Search for the cell housing the specified text and yield its [X, Y] center coordinate. 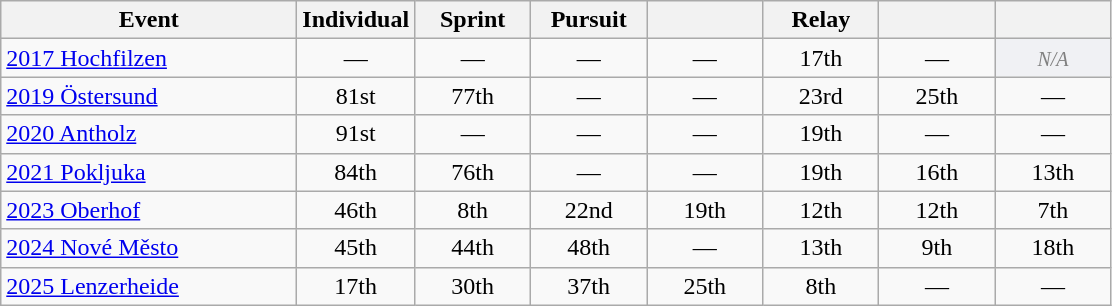
7th [1053, 210]
76th [473, 172]
45th [356, 248]
44th [473, 248]
84th [356, 172]
2023 Oberhof [149, 210]
48th [589, 248]
77th [473, 96]
Event [149, 20]
Relay [821, 20]
N/A [1053, 58]
81st [356, 96]
37th [589, 286]
2019 Östersund [149, 96]
46th [356, 210]
18th [1053, 248]
2020 Antholz [149, 134]
22nd [589, 210]
16th [937, 172]
30th [473, 286]
2021 Pokljuka [149, 172]
2025 Lenzerheide [149, 286]
2024 Nové Město [149, 248]
9th [937, 248]
91st [356, 134]
Pursuit [589, 20]
23rd [821, 96]
Sprint [473, 20]
2017 Hochfilzen [149, 58]
Individual [356, 20]
